Search for the cell housing the specified text and yield its [X, Y] center coordinate. 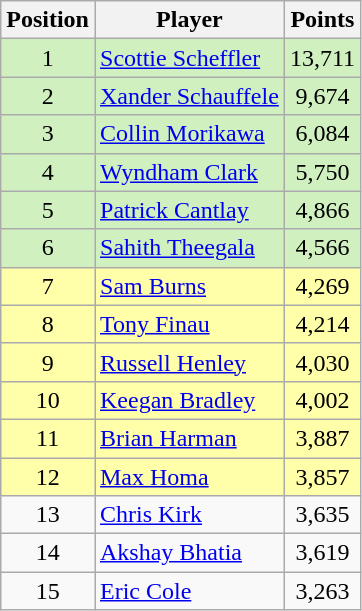
Tony Finau [189, 324]
Sahith Theegala [189, 248]
3 [48, 134]
Sam Burns [189, 286]
Player [189, 20]
13 [48, 515]
Points [322, 20]
Max Homa [189, 477]
3,263 [322, 591]
Scottie Scheffler [189, 58]
4,214 [322, 324]
4,002 [322, 400]
15 [48, 591]
3,857 [322, 477]
Akshay Bhatia [189, 553]
4,269 [322, 286]
Eric Cole [189, 591]
Russell Henley [189, 362]
7 [48, 286]
9,674 [322, 96]
8 [48, 324]
5 [48, 210]
6,084 [322, 134]
4 [48, 172]
Chris Kirk [189, 515]
13,711 [322, 58]
9 [48, 362]
2 [48, 96]
Brian Harman [189, 438]
Position [48, 20]
5,750 [322, 172]
3,619 [322, 553]
Keegan Bradley [189, 400]
11 [48, 438]
10 [48, 400]
3,635 [322, 515]
4,866 [322, 210]
4,030 [322, 362]
6 [48, 248]
12 [48, 477]
Patrick Cantlay [189, 210]
4,566 [322, 248]
3,887 [322, 438]
Wyndham Clark [189, 172]
Collin Morikawa [189, 134]
Xander Schauffele [189, 96]
1 [48, 58]
14 [48, 553]
